Scan for the cell matching the given text and deliver its (x, y) coordinate at center. 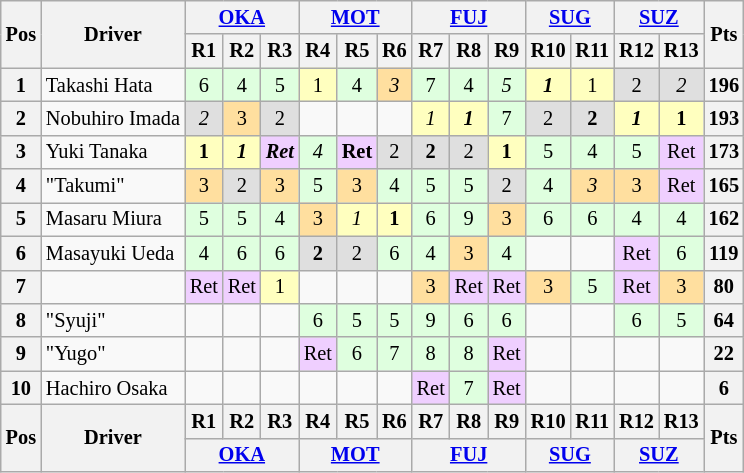
193 (724, 118)
119 (724, 253)
"Syuji" (113, 320)
Hachiro Osaka (113, 388)
22 (724, 354)
165 (724, 186)
"Takumi" (113, 186)
64 (724, 320)
Masaru Miura (113, 219)
"Yugo" (113, 354)
Nobuhiro Imada (113, 118)
196 (724, 85)
162 (724, 219)
10 (21, 388)
80 (724, 287)
Yuki Tanaka (113, 152)
173 (724, 152)
Takashi Hata (113, 85)
Masayuki Ueda (113, 253)
